Scan for the cell matching the given text and deliver its [x, y] coordinate at center. 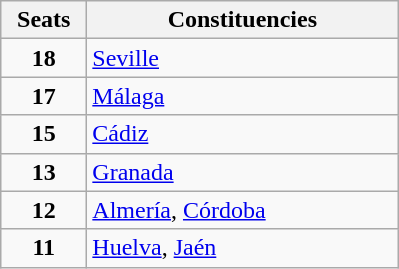
Almería, Córdoba [242, 210]
11 [44, 248]
Seville [242, 58]
13 [44, 172]
17 [44, 96]
Granada [242, 172]
Constituencies [242, 20]
15 [44, 134]
18 [44, 58]
Málaga [242, 96]
Seats [44, 20]
Huelva, Jaén [242, 248]
12 [44, 210]
Cádiz [242, 134]
